For the text-containing cell, return its midpoint in (X, Y) coordinate format. 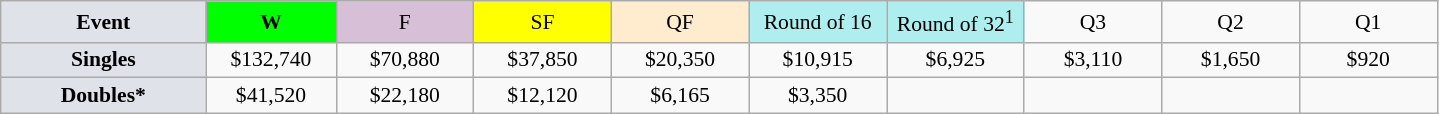
Q2 (1231, 22)
$12,120 (543, 96)
$6,925 (955, 60)
$6,165 (680, 96)
$10,915 (818, 60)
$41,520 (271, 96)
W (271, 22)
F (405, 22)
Round of 321 (955, 22)
$920 (1368, 60)
$20,350 (680, 60)
$37,850 (543, 60)
$3,350 (818, 96)
Singles (104, 60)
QF (680, 22)
Doubles* (104, 96)
SF (543, 22)
$132,740 (271, 60)
Q3 (1093, 22)
Q1 (1368, 22)
Round of 16 (818, 22)
$70,880 (405, 60)
$3,110 (1093, 60)
$22,180 (405, 96)
Event (104, 22)
$1,650 (1231, 60)
